Find where the given text appears and provide that cell's center as (x, y) coordinate. 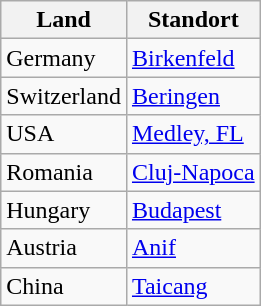
China (64, 286)
Land (64, 20)
Switzerland (64, 96)
Cluj-Napoca (193, 172)
Romania (64, 172)
Hungary (64, 210)
Beringen (193, 96)
Taicang (193, 286)
Austria (64, 248)
Budapest (193, 210)
Birkenfeld (193, 58)
Anif (193, 248)
Medley, FL (193, 134)
Germany (64, 58)
USA (64, 134)
Standort (193, 20)
